For the text-containing cell, return its midpoint in [x, y] coordinate format. 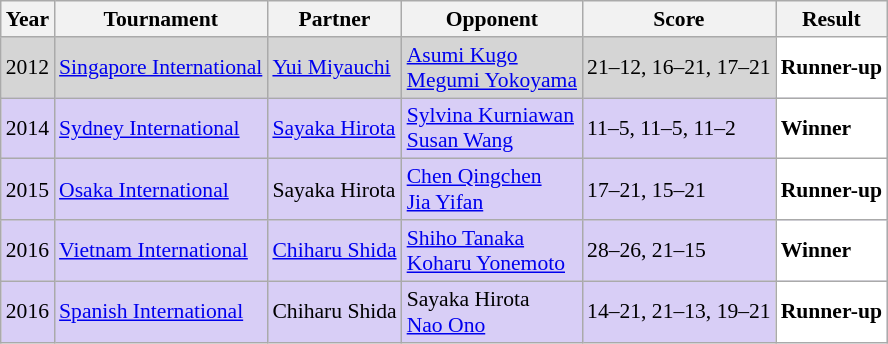
2012 [28, 68]
Tournament [160, 19]
Sayaka Hirota Nao Ono [492, 312]
2014 [28, 128]
Asumi Kugo Megumi Yokoyama [492, 68]
Score [679, 19]
Chen Qingchen Jia Yifan [492, 190]
Singapore International [160, 68]
Opponent [492, 19]
Spanish International [160, 312]
Osaka International [160, 190]
28–26, 21–15 [679, 250]
11–5, 11–5, 11–2 [679, 128]
Year [28, 19]
21–12, 16–21, 17–21 [679, 68]
14–21, 21–13, 19–21 [679, 312]
Shiho Tanaka Koharu Yonemoto [492, 250]
Yui Miyauchi [334, 68]
Result [832, 19]
17–21, 15–21 [679, 190]
Sydney International [160, 128]
Partner [334, 19]
Vietnam International [160, 250]
2015 [28, 190]
Sylvina Kurniawan Susan Wang [492, 128]
